Provide the (x, y) coordinate of the cell's center where the given text is located.  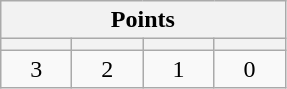
2 (108, 69)
3 (36, 69)
0 (250, 69)
1 (178, 69)
Points (143, 20)
